For the text-containing cell, return its midpoint in [x, y] coordinate format. 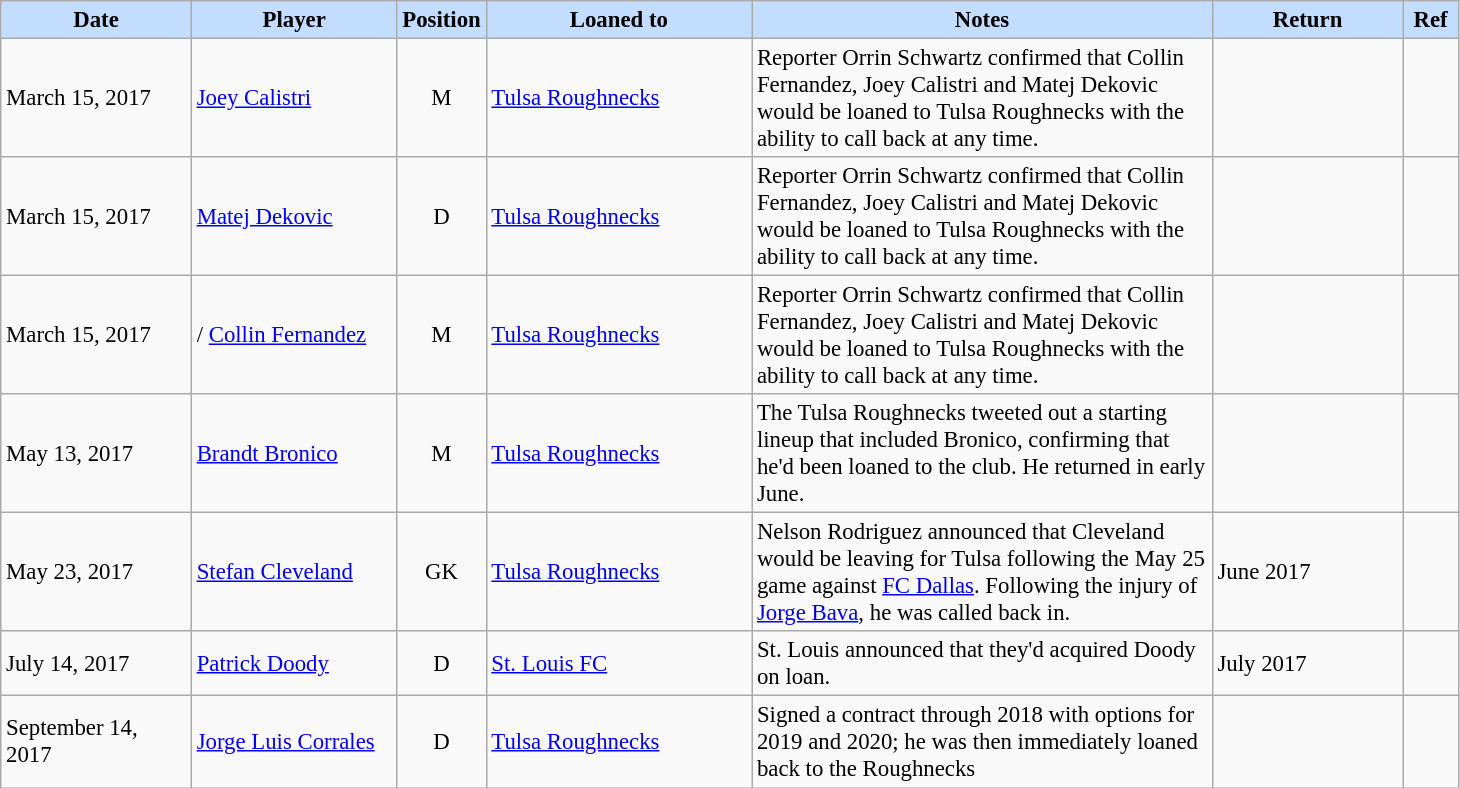
July 14, 2017 [96, 664]
Brandt Bronico [294, 454]
Signed a contract through 2018 with options for 2019 and 2020; he was then immediately loaned back to the Roughnecks [982, 742]
Matej Dekovic [294, 216]
Return [1308, 20]
May 13, 2017 [96, 454]
St. Louis announced that they'd acquired Doody on loan. [982, 664]
June 2017 [1308, 572]
Position [442, 20]
September 14, 2017 [96, 742]
Jorge Luis Corrales [294, 742]
/ Collin Fernandez [294, 336]
Player [294, 20]
Patrick Doody [294, 664]
Notes [982, 20]
St. Louis FC [619, 664]
Stefan Cleveland [294, 572]
Loaned to [619, 20]
Joey Calistri [294, 98]
GK [442, 572]
Date [96, 20]
July 2017 [1308, 664]
Ref [1431, 20]
The Tulsa Roughnecks tweeted out a starting lineup that included Bronico, confirming that he'd been loaned to the club. He returned in early June. [982, 454]
May 23, 2017 [96, 572]
